From the cell containing the given text, extract its center point as (x, y) coordinate. 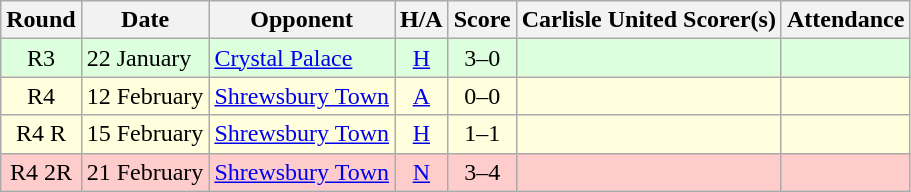
Carlisle United Scorer(s) (648, 20)
N (421, 172)
R4 R (41, 134)
A (421, 96)
12 February (145, 96)
R3 (41, 58)
R4 2R (41, 172)
H/A (421, 20)
Crystal Palace (302, 58)
1–1 (482, 134)
Attendance (845, 20)
Round (41, 20)
Score (482, 20)
3–4 (482, 172)
R4 (41, 96)
Date (145, 20)
0–0 (482, 96)
3–0 (482, 58)
Opponent (302, 20)
22 January (145, 58)
15 February (145, 134)
21 February (145, 172)
